Provide the [x, y] coordinate of the cell's center where the given text is located.  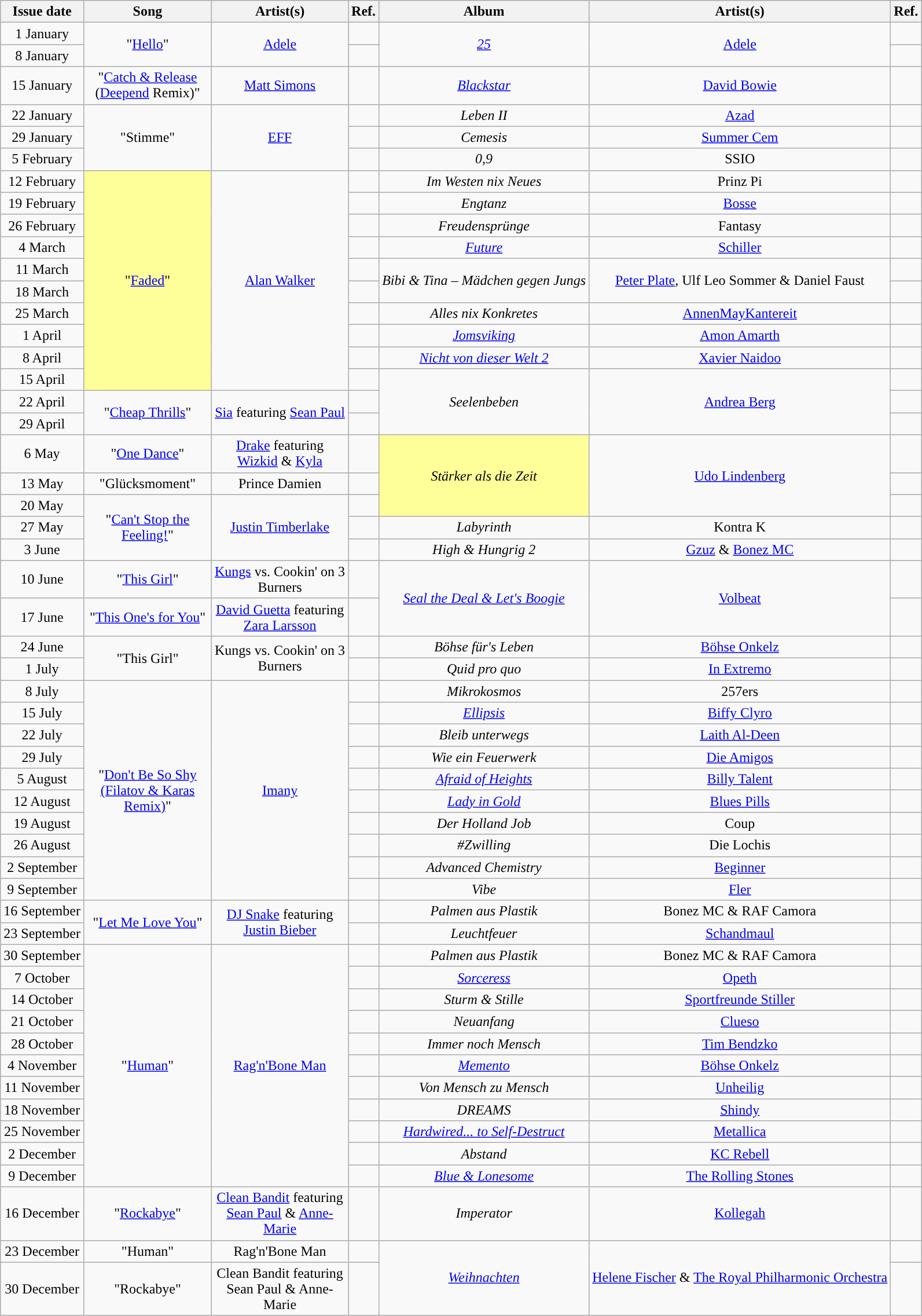
David Guetta featuring Zara Larsson [280, 617]
Alles nix Konkretes [484, 314]
Gzuz & Bonez MC [740, 549]
15 July [42, 713]
23 September [42, 933]
Helene Fischer & The Royal Philharmonic Orchestra [740, 1278]
The Rolling Stones [740, 1176]
12 August [42, 801]
EFF [280, 137]
8 January [42, 56]
KC Rebell [740, 1154]
#Zwilling [484, 845]
Fantasy [740, 225]
Mikrokosmos [484, 691]
10 June [42, 579]
Summer Cem [740, 137]
6 May [42, 454]
Andrea Berg [740, 402]
Der Holland Job [484, 823]
Cemesis [484, 137]
Volbeat [740, 598]
15 April [42, 380]
Clueso [740, 1021]
Abstand [484, 1154]
"One Dance" [147, 454]
Freudensprünge [484, 225]
2 September [42, 867]
29 July [42, 757]
25 [484, 45]
Neuanfang [484, 1021]
21 October [42, 1021]
DJ Snake featuring Justin Bieber [280, 922]
Jomsviking [484, 336]
Die Lochis [740, 845]
Die Amigos [740, 757]
29 January [42, 137]
Sturm & Stille [484, 999]
Memento [484, 1066]
3 June [42, 549]
Future [484, 247]
Prince Damien [280, 483]
SSIO [740, 159]
Billy Talent [740, 779]
Matt Simons [280, 86]
Biffy Clyro [740, 713]
In Extremo [740, 669]
DREAMS [484, 1110]
Advanced Chemistry [484, 867]
Azad [740, 115]
Vibe [484, 889]
16 September [42, 911]
Blue & Lonesome [484, 1176]
Issue date [42, 12]
1 July [42, 669]
"Can't Stop the Feeling!" [147, 527]
Bibi & Tina – Mädchen gegen Jungs [484, 280]
"This One's for You" [147, 617]
Nicht von dieser Welt 2 [484, 358]
Quid pro quo [484, 669]
Stärker als die Zeit [484, 476]
Kollegah [740, 1214]
Seal the Deal & Let's Boogie [484, 598]
Blues Pills [740, 801]
"Don't Be So Shy (Filatov & Karas Remix)" [147, 790]
"Glücksmoment" [147, 483]
Schandmaul [740, 933]
12 February [42, 181]
27 May [42, 527]
5 August [42, 779]
Schiller [740, 247]
Peter Plate, Ulf Leo Sommer & Daniel Faust [740, 280]
29 April [42, 424]
30 December [42, 1289]
1 January [42, 34]
22 April [42, 402]
Bleib unterwegs [484, 735]
Immer noch Mensch [484, 1044]
Beginner [740, 867]
1 April [42, 336]
Von Mensch zu Mensch [484, 1088]
Engtanz [484, 203]
15 January [42, 86]
Xavier Naidoo [740, 358]
Afraid of Heights [484, 779]
22 January [42, 115]
2 December [42, 1154]
High & Hungrig 2 [484, 549]
Hardwired... to Self-Destruct [484, 1132]
Udo Lindenberg [740, 476]
11 March [42, 269]
24 June [42, 647]
18 March [42, 291]
AnnenMayKantereit [740, 314]
28 October [42, 1044]
"Cheap Thrills" [147, 413]
25 March [42, 314]
Kontra K [740, 527]
Amon Amarth [740, 336]
Wie ein Feuerwerk [484, 757]
4 March [42, 247]
Drake featuring Wizkid & Kyla [280, 454]
"Stimme" [147, 137]
Sia featuring Sean Paul [280, 413]
Ellipsis [484, 713]
"Hello" [147, 45]
8 April [42, 358]
19 February [42, 203]
Sportfreunde Stiller [740, 999]
Tim Bendzko [740, 1044]
7 October [42, 977]
Shindy [740, 1110]
Unheilig [740, 1088]
14 October [42, 999]
20 May [42, 505]
Imany [280, 790]
Weihnachten [484, 1278]
9 December [42, 1176]
Sorceress [484, 977]
Coup [740, 823]
Böhse für's Leben [484, 647]
Lady in Gold [484, 801]
Seelenbeben [484, 402]
25 November [42, 1132]
David Bowie [740, 86]
Blackstar [484, 86]
0,9 [484, 159]
17 June [42, 617]
22 July [42, 735]
Bosse [740, 203]
9 September [42, 889]
5 February [42, 159]
Alan Walker [280, 280]
Justin Timberlake [280, 527]
8 July [42, 691]
19 August [42, 823]
Prinz Pi [740, 181]
"Faded" [147, 280]
Opeth [740, 977]
Leben II [484, 115]
13 May [42, 483]
Song [147, 12]
11 November [42, 1088]
30 September [42, 955]
Laith Al-Deen [740, 735]
Fler [740, 889]
16 December [42, 1214]
"Catch & Release (Deepend Remix)" [147, 86]
Leuchtfeuer [484, 933]
Imperator [484, 1214]
26 August [42, 845]
Album [484, 12]
Labyrinth [484, 527]
18 November [42, 1110]
26 February [42, 225]
23 December [42, 1251]
Im Westen nix Neues [484, 181]
4 November [42, 1066]
"Let Me Love You" [147, 922]
Metallica [740, 1132]
257ers [740, 691]
